Return the (X, Y) coordinate for the center point of the cell that contains the specified text.  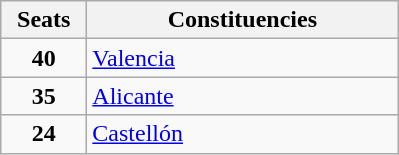
40 (44, 58)
24 (44, 134)
Alicante (242, 96)
Seats (44, 20)
35 (44, 96)
Castellón (242, 134)
Valencia (242, 58)
Constituencies (242, 20)
